Search for the cell housing the specified text and yield its [x, y] center coordinate. 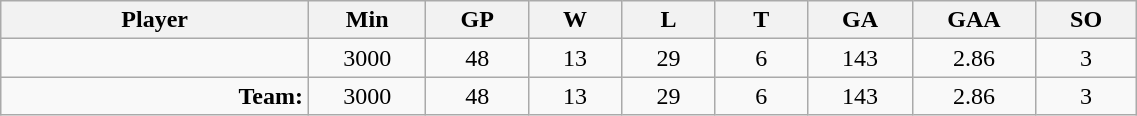
T [761, 20]
GAA [974, 20]
L [668, 20]
SO [1086, 20]
GA [860, 20]
Min [368, 20]
Team: [155, 96]
GP [478, 20]
Player [155, 20]
W [574, 20]
